Determine the [x, y] coordinate at the center of the cell enclosing the given text.  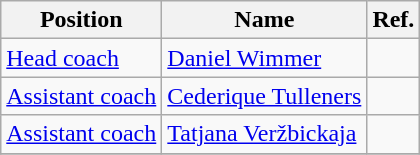
Head coach [82, 58]
Ref. [394, 20]
Position [82, 20]
Daniel Wimmer [264, 58]
Tatjana Veržbickaja [264, 134]
Name [264, 20]
Cederique Tulleners [264, 96]
